Output the [x, y] coordinate of the center of the cell containing the given text.  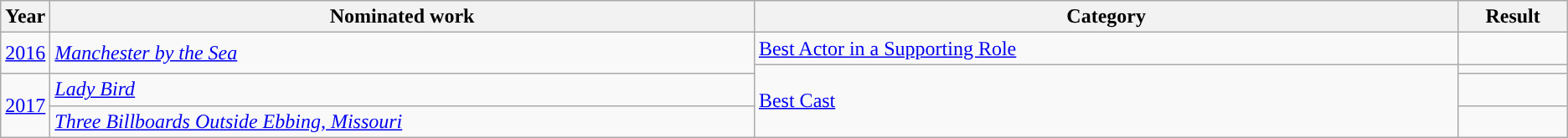
Lady Bird [402, 89]
Nominated work [402, 17]
Result [1513, 17]
Best Cast [1106, 100]
Best Actor in a Supporting Role [1106, 49]
Year [25, 17]
2017 [25, 105]
Manchester by the Sea [402, 54]
2016 [25, 54]
Category [1106, 17]
Three Billboards Outside Ebbing, Missouri [402, 121]
